Pinpoint the cell where the given text exists, returning its (X, Y) midpoint coordinate. 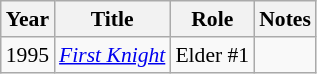
1995 (28, 55)
Role (212, 19)
Notes (285, 19)
Year (28, 19)
Elder #1 (212, 55)
Title (112, 19)
First Knight (112, 55)
